Search for the cell housing the specified text and yield its (X, Y) center coordinate. 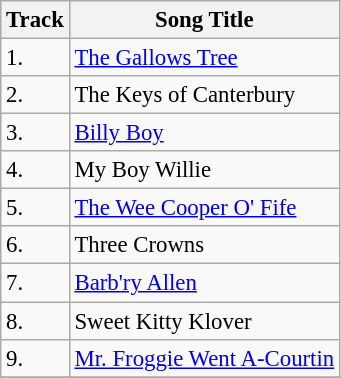
8. (35, 321)
3. (35, 133)
1. (35, 58)
Billy Boy (204, 133)
The Gallows Tree (204, 58)
The Keys of Canterbury (204, 95)
Sweet Kitty Klover (204, 321)
7. (35, 283)
Track (35, 20)
The Wee Cooper O' Fife (204, 208)
Three Crowns (204, 245)
5. (35, 208)
6. (35, 245)
My Boy Willie (204, 170)
Mr. Froggie Went A-Courtin (204, 358)
Barb'ry Allen (204, 283)
9. (35, 358)
2. (35, 95)
Song Title (204, 20)
4. (35, 170)
